For the text-containing cell, return its midpoint in [x, y] coordinate format. 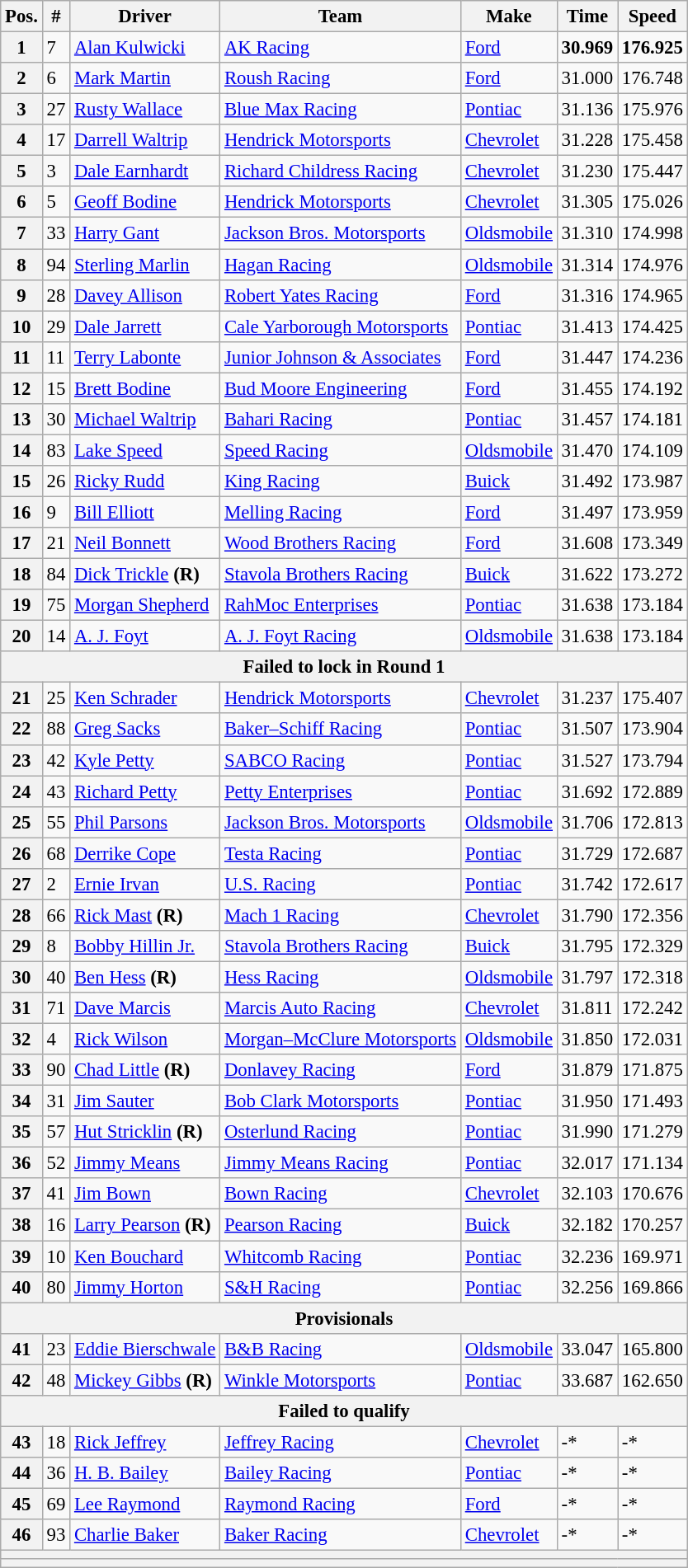
33.687 [587, 1380]
Eddie Bierschwale [145, 1349]
22 [21, 730]
Raymond Racing [341, 1504]
45 [21, 1504]
174.998 [653, 233]
Geoff Bodine [145, 202]
Neil Bonnett [145, 543]
Junior Johnson & Associates [341, 357]
31.230 [587, 171]
48 [56, 1380]
172.617 [653, 885]
1 [21, 48]
31.455 [587, 388]
Jeffrey Racing [341, 1442]
174.192 [653, 388]
46 [21, 1535]
173.904 [653, 730]
Morgan–McClure Motorsports [341, 1040]
175.447 [653, 171]
Cale Yarborough Motorsports [341, 326]
Kyle Petty [145, 760]
31.470 [587, 450]
Bahari Racing [341, 420]
172.889 [653, 791]
174.109 [653, 450]
172.687 [653, 853]
Dick Trickle (R) [145, 575]
84 [56, 575]
Mach 1 Racing [341, 915]
Make [508, 16]
Failed to qualify [344, 1411]
172.031 [653, 1040]
Rick Mast (R) [145, 915]
31.706 [587, 822]
Wood Brothers Racing [341, 543]
Pearson Racing [341, 1225]
Derrike Cope [145, 853]
Rusty Wallace [145, 110]
Bud Moore Engineering [341, 388]
31.622 [587, 575]
Dale Earnhardt [145, 171]
170.676 [653, 1195]
Whitcomb Racing [341, 1256]
173.987 [653, 481]
176.925 [653, 48]
175.458 [653, 140]
Baker–Schiff Racing [341, 730]
Melling Racing [341, 512]
King Racing [341, 481]
83 [56, 450]
31.447 [587, 357]
Rick Jeffrey [145, 1442]
Team [341, 16]
Larry Pearson (R) [145, 1225]
24 [21, 791]
Mickey Gibbs (R) [145, 1380]
Brett Bodine [145, 388]
173.349 [653, 543]
34 [21, 1101]
Bobby Hillin Jr. [145, 946]
174.976 [653, 265]
Hagan Racing [341, 265]
32.256 [587, 1287]
Terry Labonte [145, 357]
Alan Kulwicki [145, 48]
31.413 [587, 326]
31.790 [587, 915]
Michael Waltrip [145, 420]
Dave Marcis [145, 1008]
Bown Racing [341, 1195]
SABCO Racing [341, 760]
171.875 [653, 1070]
171.134 [653, 1163]
88 [56, 730]
175.026 [653, 202]
31.457 [587, 420]
94 [56, 265]
31.316 [587, 295]
Speed Racing [341, 450]
Pos. [21, 16]
32.103 [587, 1195]
Rick Wilson [145, 1040]
Ernie Irvan [145, 885]
A. J. Foyt Racing [341, 636]
Speed [653, 16]
32.182 [587, 1225]
32.017 [587, 1163]
31.497 [587, 512]
Driver [145, 16]
71 [56, 1008]
Hess Racing [341, 977]
Robert Yates Racing [341, 295]
Donlavey Racing [341, 1070]
165.800 [653, 1349]
90 [56, 1070]
55 [56, 822]
Chad Little (R) [145, 1070]
Davey Allison [145, 295]
13 [21, 420]
Bob Clark Motorsports [341, 1101]
Phil Parsons [145, 822]
173.959 [653, 512]
Ken Schrader [145, 698]
Richard Childress Racing [341, 171]
31.742 [587, 885]
Greg Sacks [145, 730]
31.492 [587, 481]
20 [21, 636]
Provisionals [344, 1318]
32 [21, 1040]
Darrell Waltrip [145, 140]
Baker Racing [341, 1535]
32.236 [587, 1256]
S&H Racing [341, 1287]
31.797 [587, 977]
Mark Martin [145, 78]
38 [21, 1225]
171.493 [653, 1101]
169.866 [653, 1287]
Dale Jarrett [145, 326]
Failed to lock in Round 1 [344, 667]
172.813 [653, 822]
37 [21, 1195]
Jimmy Means Racing [341, 1163]
Ricky Rudd [145, 481]
Roush Racing [341, 78]
172.242 [653, 1008]
175.976 [653, 110]
Lake Speed [145, 450]
H. B. Bailey [145, 1473]
33.047 [587, 1349]
Time [587, 16]
31.000 [587, 78]
Marcis Auto Racing [341, 1008]
31.879 [587, 1070]
Bill Elliott [145, 512]
31.811 [587, 1008]
Petty Enterprises [341, 791]
52 [56, 1163]
Lee Raymond [145, 1504]
31.237 [587, 698]
31.507 [587, 730]
Jimmy Horton [145, 1287]
31.228 [587, 140]
# [56, 16]
39 [21, 1256]
Blue Max Racing [341, 110]
Morgan Shepherd [145, 605]
175.407 [653, 698]
172.329 [653, 946]
Ben Hess (R) [145, 977]
31.692 [587, 791]
31.795 [587, 946]
171.279 [653, 1132]
31.527 [587, 760]
B&B Racing [341, 1349]
174.236 [653, 357]
174.181 [653, 420]
U.S. Racing [341, 885]
31.314 [587, 265]
174.425 [653, 326]
80 [56, 1287]
A. J. Foyt [145, 636]
Winkle Motorsports [341, 1380]
93 [56, 1535]
Ken Bouchard [145, 1256]
176.748 [653, 78]
Jim Sauter [145, 1101]
174.965 [653, 295]
169.971 [653, 1256]
Hut Stricklin (R) [145, 1132]
Jimmy Means [145, 1163]
30.969 [587, 48]
Osterlund Racing [341, 1132]
35 [21, 1132]
Harry Gant [145, 233]
69 [56, 1504]
31.850 [587, 1040]
172.318 [653, 977]
31.310 [587, 233]
Sterling Marlin [145, 265]
31.729 [587, 853]
31.990 [587, 1132]
RahMoc Enterprises [341, 605]
68 [56, 853]
75 [56, 605]
Jim Bown [145, 1195]
172.356 [653, 915]
19 [21, 605]
57 [56, 1132]
Charlie Baker [145, 1535]
173.272 [653, 575]
31.950 [587, 1101]
Testa Racing [341, 853]
AK Racing [341, 48]
44 [21, 1473]
162.650 [653, 1380]
173.794 [653, 760]
31.136 [587, 110]
31.305 [587, 202]
Richard Petty [145, 791]
Bailey Racing [341, 1473]
31.608 [587, 543]
170.257 [653, 1225]
12 [21, 388]
66 [56, 915]
